Identify which cell holds the provided text, then report its [X, Y] central coordinate. 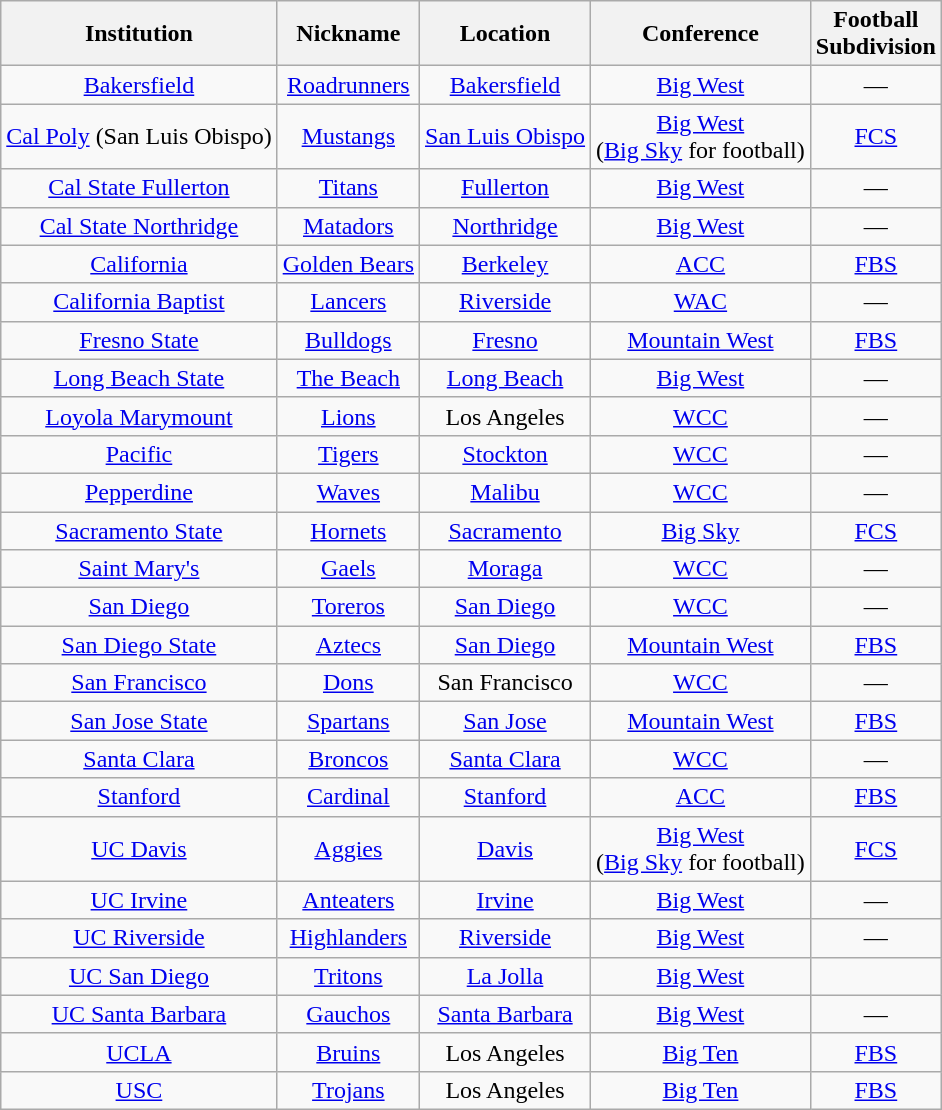
San Jose State [139, 721]
Conference [701, 34]
California Baptist [139, 302]
Roadrunners [348, 85]
FootballSubdivision [876, 34]
Matadors [348, 226]
Moraga [506, 569]
Fresno [506, 340]
Long Beach State [139, 378]
Golden Bears [348, 264]
Irvine [506, 900]
Mustangs [348, 136]
WAC [701, 302]
USC [139, 1090]
Pacific [139, 454]
Spartans [348, 721]
Saint Mary's [139, 569]
San Luis Obispo [506, 136]
Toreros [348, 607]
Malibu [506, 492]
Institution [139, 34]
Aggies [348, 848]
Trojans [348, 1090]
Bulldogs [348, 340]
Nickname [348, 34]
La Jolla [506, 976]
Santa Barbara [506, 1014]
UCLA [139, 1052]
UC Riverside [139, 938]
Location [506, 34]
Broncos [348, 759]
Dons [348, 683]
Waves [348, 492]
Fullerton [506, 188]
UC Irvine [139, 900]
Davis [506, 848]
UC San Diego [139, 976]
Northridge [506, 226]
Gauchos [348, 1014]
Cal State Northridge [139, 226]
Sacramento State [139, 531]
California [139, 264]
Cardinal [348, 797]
Gaels [348, 569]
Lancers [348, 302]
Bruins [348, 1052]
Highlanders [348, 938]
Sacramento [506, 531]
Tigers [348, 454]
Berkeley [506, 264]
Pepperdine [139, 492]
Anteaters [348, 900]
Hornets [348, 531]
San Jose [506, 721]
Aztecs [348, 645]
The Beach [348, 378]
UC Santa Barbara [139, 1014]
Fresno State [139, 340]
San Diego State [139, 645]
Cal Poly (San Luis Obispo) [139, 136]
Lions [348, 416]
Tritons [348, 976]
Stockton [506, 454]
UC Davis [139, 848]
Loyola Marymount [139, 416]
Titans [348, 188]
Big Sky [701, 531]
Cal State Fullerton [139, 188]
Long Beach [506, 378]
